Detect which cell encompasses the target text, then output its [X, Y] center coordinate. 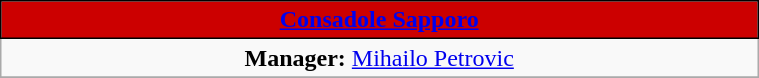
Manager: Mihailo Petrovic [380, 58]
Consadole Sapporo [380, 20]
